Extract the [X, Y] coordinate from the center of the cell holding the provided text.  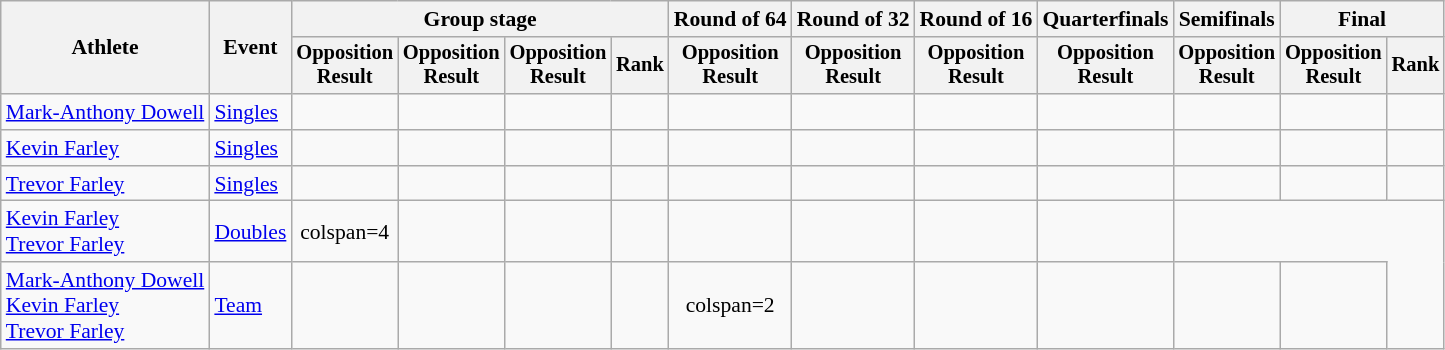
colspan=2 [730, 306]
Mark-Anthony Dowell [106, 112]
Doubles [250, 232]
Round of 32 [854, 19]
Athlete [106, 48]
Quarterfinals [1105, 19]
Kevin FarleyTrevor Farley [106, 232]
Semifinals [1226, 19]
Round of 64 [730, 19]
colspan=4 [344, 232]
Final [1362, 19]
Group stage [480, 19]
Event [250, 48]
Team [250, 306]
Mark-Anthony DowellKevin FarleyTrevor Farley [106, 306]
Kevin Farley [106, 148]
Trevor Farley [106, 184]
Round of 16 [976, 19]
